Detect which cell encompasses the target text, then output its (X, Y) center coordinate. 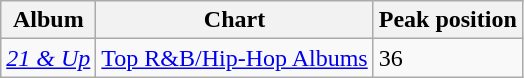
36 (448, 58)
Chart (234, 20)
21 & Up (48, 58)
Album (48, 20)
Peak position (448, 20)
Top R&B/Hip-Hop Albums (234, 58)
